Locate the cell with the specified text and output its (x, y) center coordinate. 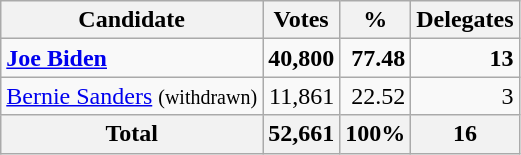
Delegates (465, 20)
52,661 (302, 134)
16 (465, 134)
Total (132, 134)
3 (465, 96)
Candidate (132, 20)
22.52 (376, 96)
100% (376, 134)
77.48 (376, 58)
40,800 (302, 58)
Joe Biden (132, 58)
11,861 (302, 96)
Votes (302, 20)
Bernie Sanders (withdrawn) (132, 96)
13 (465, 58)
% (376, 20)
